From the cell containing the given text, extract its center point as (x, y) coordinate. 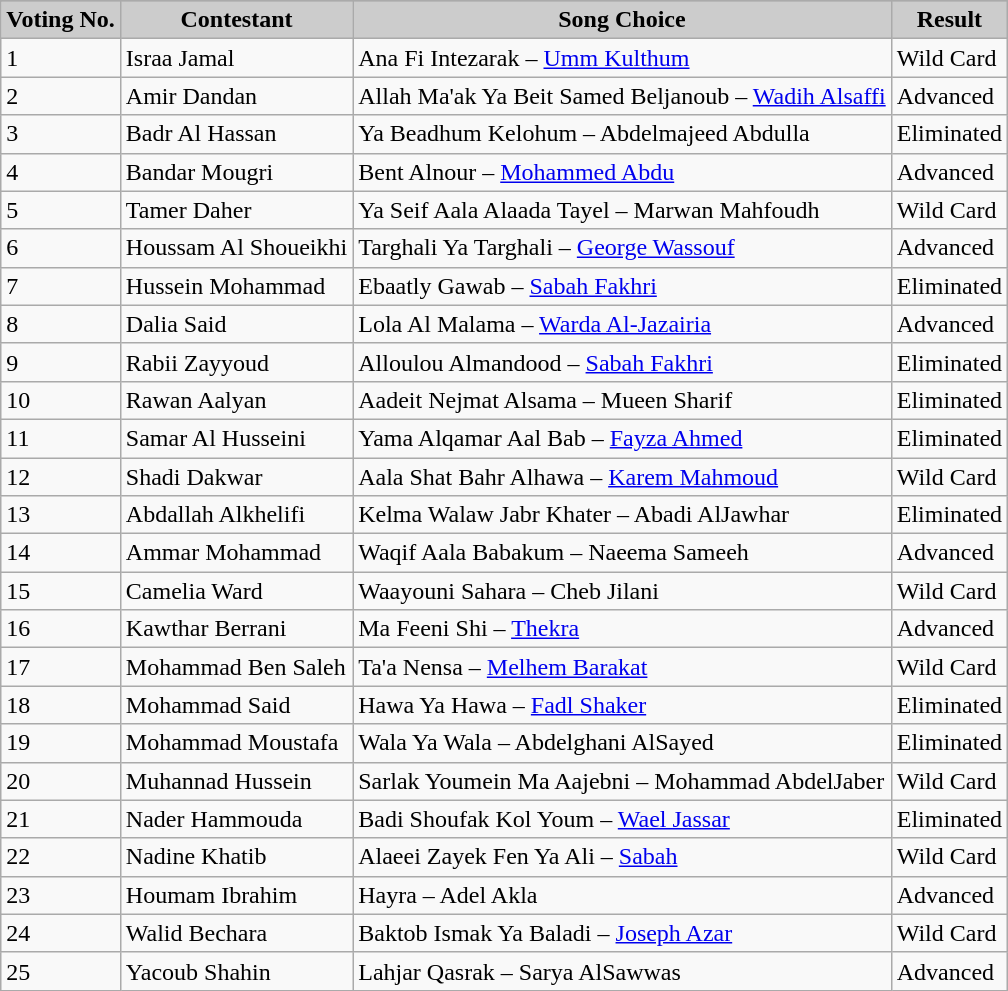
Alaeei Zayek Fen Ya Ali – Sabah (622, 857)
Ya Seif Aala Alaada Tayel – Marwan Mahfoudh (622, 210)
Hawa Ya Hawa – Fadl Shaker (622, 705)
Wala Ya Wala – Abdelghani AlSayed (622, 743)
Voting No. (61, 20)
2 (61, 96)
Aala Shat Bahr Alhawa – Karem Mahmoud (622, 477)
Mohammad Moustafa (236, 743)
Hussein Mohammad (236, 286)
15 (61, 591)
17 (61, 667)
Song Choice (622, 20)
Baktob Ismak Ya Baladi – Joseph Azar (622, 933)
Ya Beadhum Kelohum – Abdelmajeed Abdulla (622, 134)
Kelma Walaw Jabr Khater – Abadi AlJawhar (622, 515)
Yama Alqamar Aal Bab – Fayza Ahmed (622, 438)
23 (61, 895)
Muhannad Hussein (236, 781)
Badr Al Hassan (236, 134)
21 (61, 819)
Bent Alnour – Mohammed Abdu (622, 172)
Ebaatly Gawab – Sabah Fakhri (622, 286)
Mohammad Ben Saleh (236, 667)
Rawan Aalyan (236, 400)
Kawthar Berrani (236, 629)
10 (61, 400)
Lola Al Malama – Warda Al-Jazairia (622, 324)
Mohammad Said (236, 705)
Aadeit Nejmat Alsama – Mueen Sharif (622, 400)
Bandar Mougri (236, 172)
Houmam Ibrahim (236, 895)
6 (61, 248)
9 (61, 362)
Nadine Khatib (236, 857)
Israa Jamal (236, 58)
Rabii Zayyoud (236, 362)
Amir Dandan (236, 96)
8 (61, 324)
Hayra – Adel Akla (622, 895)
Camelia Ward (236, 591)
18 (61, 705)
Result (949, 20)
Shadi Dakwar (236, 477)
7 (61, 286)
12 (61, 477)
Abdallah Alkhelifi (236, 515)
11 (61, 438)
Ammar Mohammad (236, 553)
Sarlak Youmein Ma Aajebni – Mohammad AbdelJaber (622, 781)
Waqif Aala Babakum – Naeema Sameeh (622, 553)
Ta'a Nensa – Melhem Barakat (622, 667)
1 (61, 58)
20 (61, 781)
Houssam Al Shoueikhi (236, 248)
Waayouni Sahara – Cheb Jilani (622, 591)
Yacoub Shahin (236, 971)
Alloulou Almandood – Sabah Fakhri (622, 362)
Allah Ma'ak Ya Beit Samed Beljanoub – Wadih Alsaffi (622, 96)
Dalia Said (236, 324)
Lahjar Qasrak – Sarya AlSawwas (622, 971)
13 (61, 515)
Tamer Daher (236, 210)
5 (61, 210)
24 (61, 933)
Ana Fi Intezarak – Umm Kulthum (622, 58)
19 (61, 743)
Contestant (236, 20)
Targhali Ya Targhali – George Wassouf (622, 248)
25 (61, 971)
4 (61, 172)
14 (61, 553)
Nader Hammouda (236, 819)
3 (61, 134)
22 (61, 857)
16 (61, 629)
Ma Feeni Shi – Thekra (622, 629)
Walid Bechara (236, 933)
Samar Al Husseini (236, 438)
Badi Shoufak Kol Youm – Wael Jassar (622, 819)
